Find where the given text appears and provide that cell's center as [X, Y] coordinate. 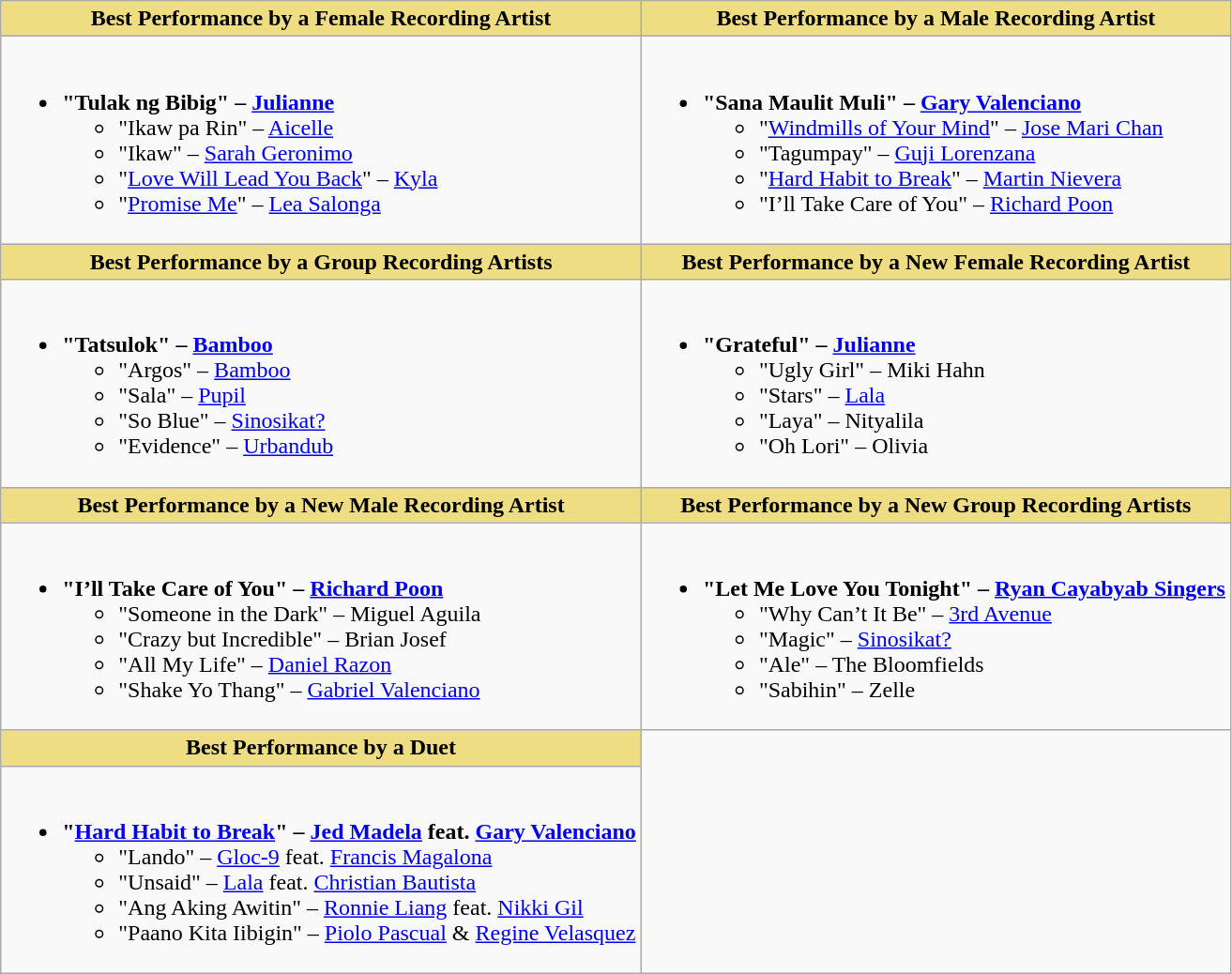
Best Performance by a Female Recording Artist [321, 19]
"Tulak ng Bibig" – Julianne"Ikaw pa Rin" – Aicelle"Ikaw" – Sarah Geronimo"Love Will Lead You Back" – Kyla"Promise Me" – Lea Salonga [321, 141]
Best Performance by a Group Recording Artists [321, 262]
Best Performance by a New Female Recording Artist [935, 262]
Best Performance by a New Male Recording Artist [321, 505]
"Tatsulok" – Bamboo"Argos" – Bamboo"Sala" – Pupil"So Blue" – Sinosikat?"Evidence" – Urbandub [321, 383]
Best Performance by a New Group Recording Artists [935, 505]
"Grateful" – Julianne"Ugly Girl" – Miki Hahn"Stars" – Lala"Laya" – Nityalila"Oh Lori" – Olivia [935, 383]
"Let Me Love You Tonight" – Ryan Cayabyab Singers"Why Can’t It Be" – 3rd Avenue"Magic" – Sinosikat?"Ale" – The Bloomfields"Sabihin" – Zelle [935, 627]
Best Performance by a Male Recording Artist [935, 19]
Best Performance by a Duet [321, 748]
